Pinpoint the cell where the given text exists, returning its [x, y] midpoint coordinate. 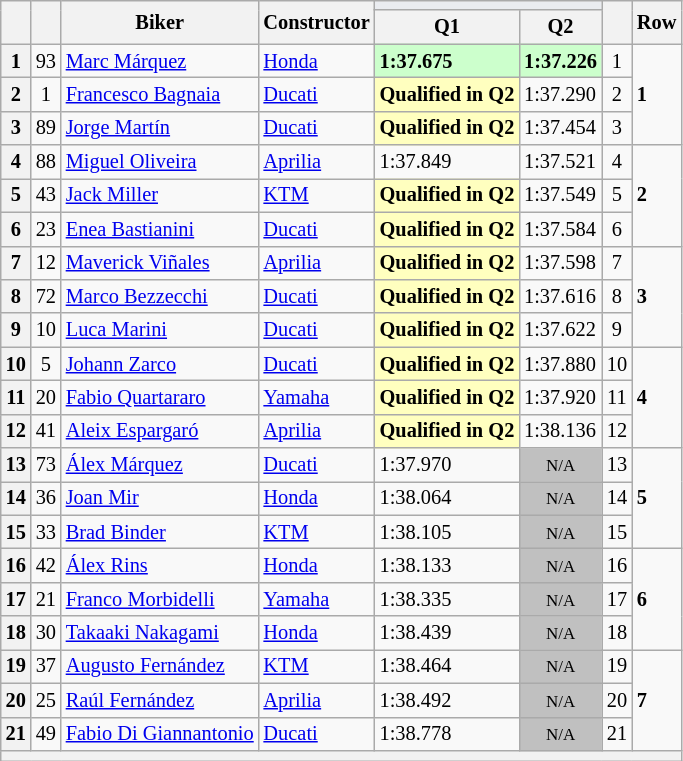
Miguel Oliveira [160, 162]
1:37.598 [560, 263]
Q1 [447, 27]
1:37.675 [447, 61]
Francesco Bagnaia [160, 94]
1:38.439 [447, 633]
Álex Márquez [160, 465]
Fabio Quartararo [160, 397]
72 [46, 296]
1:38.464 [447, 666]
Álex Rins [160, 565]
1:37.226 [560, 61]
1:38.335 [447, 599]
41 [46, 431]
93 [46, 61]
1:37.970 [447, 465]
25 [46, 700]
Brad Binder [160, 532]
Constructor [317, 22]
Aleix Espargaró [160, 431]
43 [46, 195]
Q2 [560, 27]
1:37.549 [560, 195]
1:38.105 [447, 532]
1:38.492 [447, 700]
1:37.521 [560, 162]
Jack Miller [160, 195]
1:38.778 [447, 734]
Takaaki Nakagami [160, 633]
1:37.584 [560, 229]
Joan Mir [160, 498]
30 [46, 633]
37 [46, 666]
1:38.064 [447, 498]
Luca Marini [160, 330]
73 [46, 465]
Jorge Martín [160, 128]
Franco Morbidelli [160, 599]
Augusto Fernández [160, 666]
1:38.133 [447, 565]
89 [46, 128]
1:37.622 [560, 330]
88 [46, 162]
49 [46, 734]
23 [46, 229]
Row [656, 22]
Enea Bastianini [160, 229]
1:37.290 [560, 94]
Maverick Viñales [160, 263]
Fabio Di Giannantonio [160, 734]
42 [46, 565]
36 [46, 498]
1:37.849 [447, 162]
33 [46, 532]
Raúl Fernández [160, 700]
1:37.454 [560, 128]
1:38.136 [560, 431]
Marco Bezzecchi [160, 296]
Johann Zarco [160, 364]
1:37.880 [560, 364]
1:37.920 [560, 397]
1:37.616 [560, 296]
Biker [160, 22]
Marc Márquez [160, 61]
